Pinpoint the cell where the given text exists, returning its [x, y] midpoint coordinate. 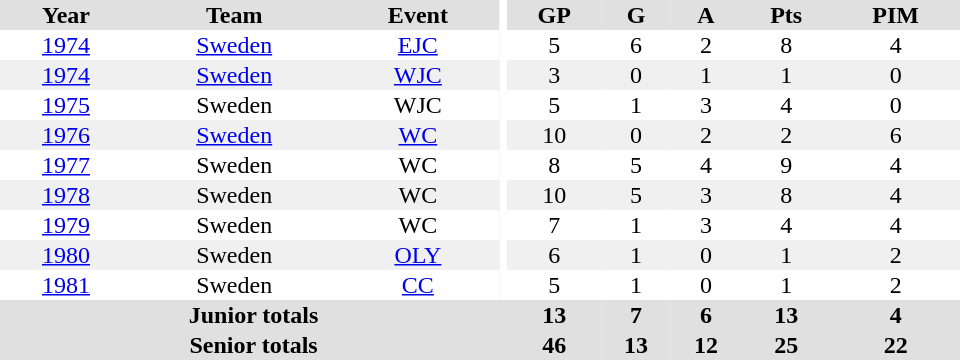
Year [66, 15]
1980 [66, 255]
PIM [896, 15]
Junior totals [254, 315]
25 [786, 345]
Team [234, 15]
Pts [786, 15]
9 [786, 165]
Event [418, 15]
1978 [66, 195]
CC [418, 285]
OLY [418, 255]
1981 [66, 285]
1975 [66, 105]
1977 [66, 165]
1979 [66, 225]
GP [554, 15]
46 [554, 345]
EJC [418, 45]
Senior totals [254, 345]
22 [896, 345]
1976 [66, 135]
12 [706, 345]
G [636, 15]
A [706, 15]
